Identify which cell holds the provided text, then report its (x, y) central coordinate. 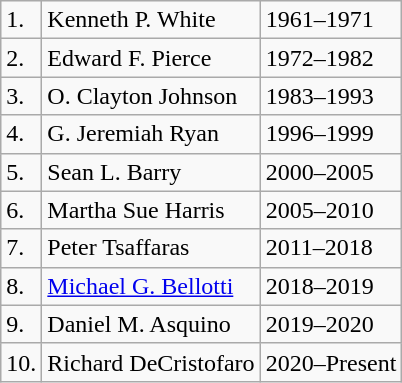
Kenneth P. White (151, 20)
6. (22, 210)
2005–2010 (331, 210)
4. (22, 134)
10. (22, 362)
Edward F. Pierce (151, 58)
9. (22, 324)
Daniel M. Asquino (151, 324)
2020–Present (331, 362)
2018–2019 (331, 286)
Michael G. Bellotti (151, 286)
1. (22, 20)
2000–2005 (331, 172)
Martha Sue Harris (151, 210)
2. (22, 58)
1996–1999 (331, 134)
Richard DeCristofaro (151, 362)
G. Jeremiah Ryan (151, 134)
8. (22, 286)
O. Clayton Johnson (151, 96)
1972–1982 (331, 58)
2011–2018 (331, 248)
1961–1971 (331, 20)
2019–2020 (331, 324)
1983–1993 (331, 96)
Peter Tsaffaras (151, 248)
3. (22, 96)
7. (22, 248)
5. (22, 172)
Sean L. Barry (151, 172)
